Locate the cell with the specified text and output its (x, y) center coordinate. 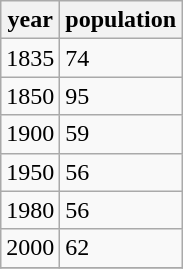
59 (121, 134)
1980 (30, 210)
year (30, 20)
1950 (30, 172)
1850 (30, 96)
62 (121, 248)
74 (121, 58)
1835 (30, 58)
population (121, 20)
2000 (30, 248)
1900 (30, 134)
95 (121, 96)
